Return (x, y) of the center of cell containing provided text 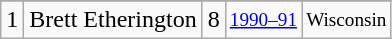
1 (12, 20)
Wisconsin (346, 20)
1990–91 (263, 20)
Brett Etherington (113, 20)
8 (214, 20)
